Determine the [X, Y] coordinate at the center of the cell enclosing the given text.  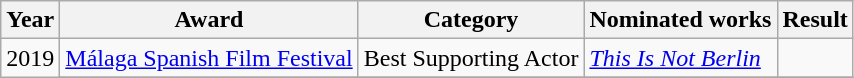
Award [209, 20]
2019 [30, 58]
Nominated works [680, 20]
Year [30, 20]
Málaga Spanish Film Festival [209, 58]
Result [815, 20]
Category [471, 20]
This Is Not Berlin [680, 58]
Best Supporting Actor [471, 58]
